Locate the cell with the specified text and output its [X, Y] center coordinate. 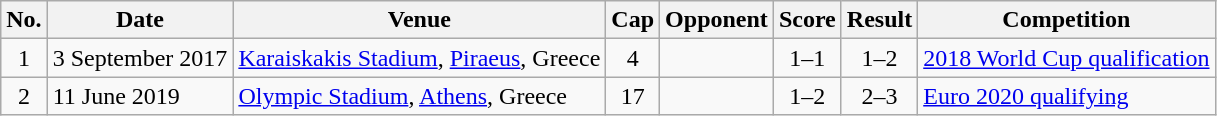
Competition [1066, 20]
Result [879, 20]
No. [24, 20]
17 [633, 96]
1 [24, 58]
2 [24, 96]
4 [633, 58]
11 June 2019 [140, 96]
2018 World Cup qualification [1066, 58]
Score [807, 20]
1–1 [807, 58]
Olympic Stadium, Athens, Greece [420, 96]
Opponent [717, 20]
3 September 2017 [140, 58]
2–3 [879, 96]
Date [140, 20]
Venue [420, 20]
Karaiskakis Stadium, Piraeus, Greece [420, 58]
Euro 2020 qualifying [1066, 96]
Cap [633, 20]
